Output the (X, Y) coordinate of the center of the cell containing the given text.  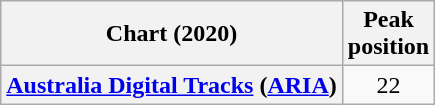
22 (388, 85)
Peakposition (388, 34)
Australia Digital Tracks (ARIA) (172, 85)
Chart (2020) (172, 34)
